Locate the cell with the specified text and output its (x, y) center coordinate. 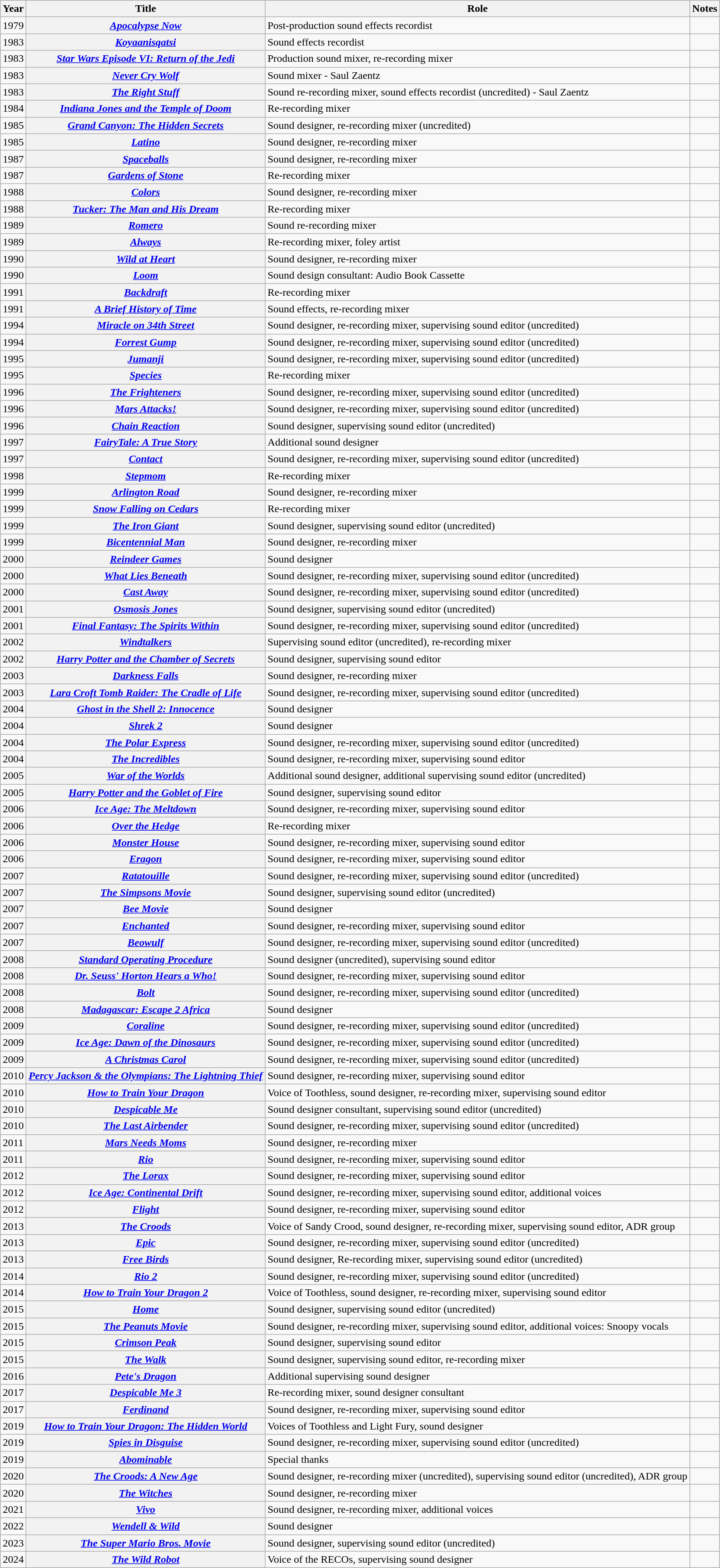
Harry Potter and the Chamber of Secrets (145, 659)
Always (145, 242)
Wild at Heart (145, 259)
What Lies Beneath (145, 576)
Despicable Me (145, 1109)
Role (478, 9)
Ice Age: Dawn of the Dinosaurs (145, 1043)
Sound design consultant: Audio Book Cassette (478, 276)
Colors (145, 192)
A Brief History of Time (145, 309)
The Super Mario Bros. Movie (145, 1543)
The Frighteners (145, 392)
The Lorax (145, 1176)
Osmosis Jones (145, 609)
Snow Falling on Cedars (145, 509)
Sound designer (uncredited), supervising sound editor (478, 959)
Bee Movie (145, 909)
Over the Hedge (145, 826)
Sound designer, re-recording mixer, additional voices (478, 1509)
2021 (13, 1509)
Percy Jackson & the Olympians: The Lightning Thief (145, 1076)
Stepmom (145, 475)
Title (145, 9)
Rio 2 (145, 1276)
Koyaanisqatsi (145, 42)
Voice of the RECOs, supervising sound designer (478, 1560)
Sound mixer - Saul Zaentz (478, 75)
The Walk (145, 1359)
Shrek 2 (145, 726)
Contact (145, 459)
Sound effects recordist (478, 42)
Apocalypse Now (145, 25)
Spaceballs (145, 159)
The Iron Giant (145, 526)
Mars Attacks! (145, 409)
Forrest Gump (145, 342)
Vivo (145, 1509)
Loom (145, 276)
How to Train Your Dragon 2 (145, 1293)
Notes (705, 9)
Sound re-recording mixer, sound effects recordist (uncredited) - Saul Zaentz (478, 92)
Wendell & Wild (145, 1526)
Year (13, 9)
How to Train Your Dragon: The Hidden World (145, 1426)
Crimson Peak (145, 1343)
Windtalkers (145, 642)
Sound re-recording mixer (478, 226)
Darkness Falls (145, 676)
Madagascar: Escape 2 Africa (145, 1009)
Mars Needs Moms (145, 1143)
Ratatouille (145, 876)
Sound designer consultant, supervising sound editor (uncredited) (478, 1109)
Latino (145, 142)
Standard Operating Procedure (145, 959)
The Simpsons Movie (145, 892)
Home (145, 1310)
Tucker: The Man and His Dream (145, 209)
2023 (13, 1543)
The Peanuts Movie (145, 1326)
Cast Away (145, 592)
Ghost in the Shell 2: Innocence (145, 709)
Arlington Road (145, 492)
Additional supervising sound designer (478, 1376)
A Christmas Carol (145, 1059)
Spies in Disguise (145, 1443)
The Croods: A New Age (145, 1476)
Ferdinand (145, 1409)
Free Birds (145, 1259)
War of the Worlds (145, 776)
Re-recording mixer, foley artist (478, 242)
Post-production sound effects recordist (478, 25)
Monster House (145, 842)
1998 (13, 475)
The Croods (145, 1226)
Grand Canyon: The Hidden Secrets (145, 125)
Additional sound designer, additional supervising sound editor (uncredited) (478, 776)
Beowulf (145, 942)
1979 (13, 25)
Species (145, 375)
Sound effects, re-recording mixer (478, 309)
Ice Age: The Meltdown (145, 809)
Sound designer, re-recording mixer, supervising sound editor, additional voices: Snoopy vocals (478, 1326)
Sound designer, re-recording mixer (uncredited), supervising sound editor (uncredited), ADR group (478, 1476)
Backdraft (145, 292)
Coraline (145, 1026)
Additional sound designer (478, 442)
Never Cry Wolf (145, 75)
Romero (145, 226)
Lara Croft Tomb Raider: The Cradle of Life (145, 692)
Dr. Seuss' Horton Hears a Who! (145, 976)
FairyTale: A True Story (145, 442)
Reindeer Games (145, 559)
2024 (13, 1560)
Miracle on 34th Street (145, 326)
Epic (145, 1242)
Despicable Me 3 (145, 1393)
Flight (145, 1209)
1984 (13, 109)
2022 (13, 1526)
Enchanted (145, 926)
Sound designer, Re-recording mixer, supervising sound editor (uncredited) (478, 1259)
Star Wars Episode VI: Return of the Jedi (145, 59)
The Wild Robot (145, 1560)
Rio (145, 1159)
The Last Airbender (145, 1126)
2016 (13, 1376)
Ice Age: Continental Drift (145, 1193)
Jumanji (145, 359)
Eragon (145, 859)
Supervising sound editor (uncredited), re-recording mixer (478, 642)
Pete's Dragon (145, 1376)
Re-recording mixer, sound designer consultant (478, 1393)
Harry Potter and the Goblet of Fire (145, 793)
Voice of Sandy Crood, sound designer, re-recording mixer, supervising sound editor, ADR group (478, 1226)
The Right Stuff (145, 92)
Sound designer, re-recording mixer, supervising sound editor, additional voices (478, 1193)
Sound designer, supervising sound editor, re-recording mixer (478, 1359)
Gardens of Stone (145, 175)
Voices of Toothless and Light Fury, sound designer (478, 1426)
Indiana Jones and the Temple of Doom (145, 109)
Sound designer, re-recording mixer (uncredited) (478, 125)
Production sound mixer, re-recording mixer (478, 59)
Final Fantasy: The Spirits Within (145, 626)
How to Train Your Dragon (145, 1093)
Bicentennial Man (145, 542)
The Witches (145, 1493)
Special thanks (478, 1459)
Bolt (145, 992)
Abominable (145, 1459)
Chain Reaction (145, 425)
The Incredibles (145, 759)
The Polar Express (145, 743)
